Extract the (X, Y) coordinate from the center of the cell holding the provided text.  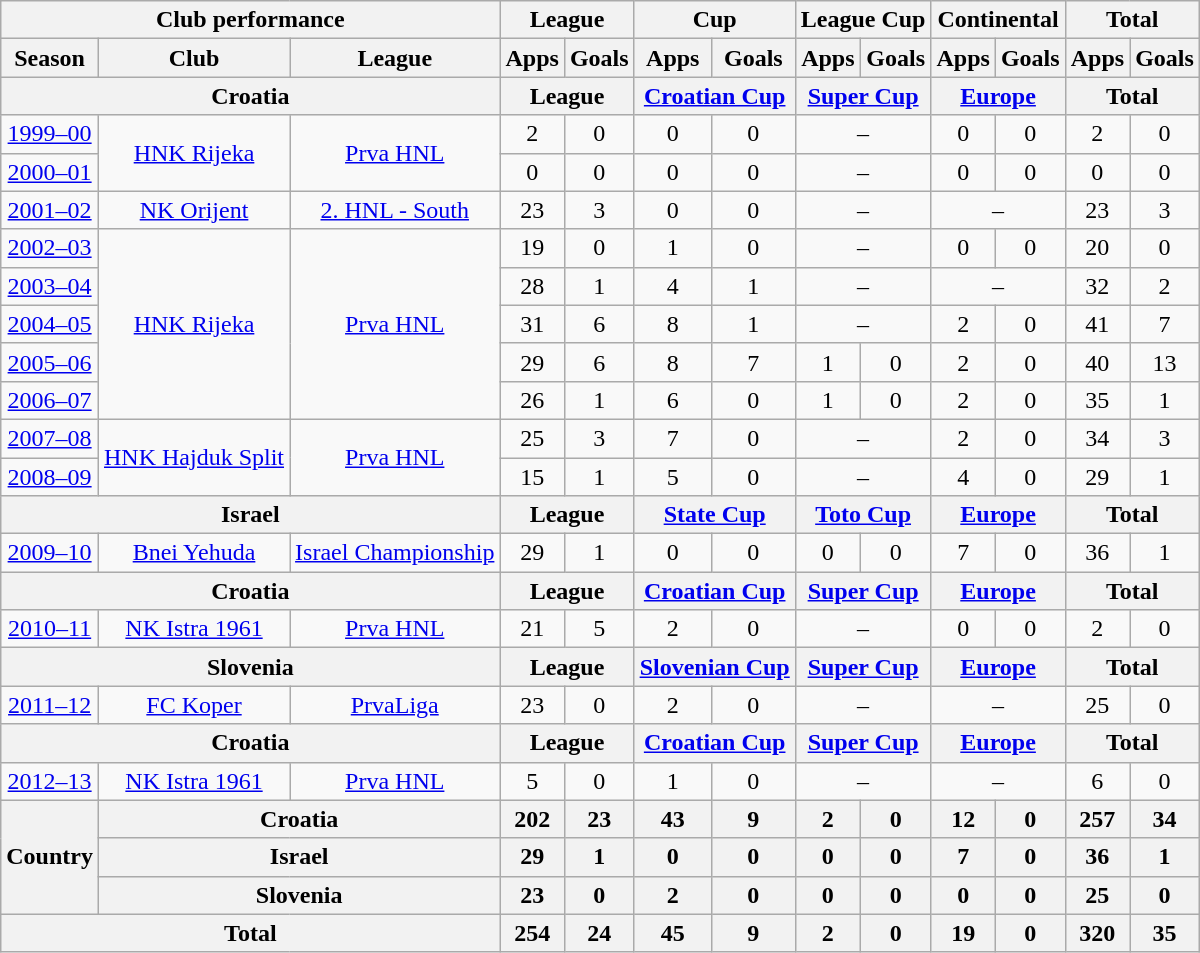
28 (532, 286)
NK Orijent (194, 210)
32 (1097, 286)
State Cup (714, 515)
26 (532, 400)
24 (599, 933)
Season (50, 58)
202 (532, 819)
12 (963, 819)
15 (532, 477)
257 (1097, 819)
HNK Hajduk Split (194, 457)
Slovenian Cup (714, 667)
2011–12 (50, 705)
Israel Championship (395, 553)
43 (672, 819)
1999–00 (50, 134)
2000–01 (50, 172)
20 (1097, 248)
Cup (714, 20)
13 (1165, 362)
2002–03 (50, 248)
2003–04 (50, 286)
League Cup (863, 20)
Country (50, 857)
2009–10 (50, 553)
Club (194, 58)
2010–11 (50, 629)
Toto Cup (863, 515)
320 (1097, 933)
21 (532, 629)
40 (1097, 362)
2005–06 (50, 362)
PrvaLiga (395, 705)
254 (532, 933)
41 (1097, 324)
2008–09 (50, 477)
2012–13 (50, 781)
45 (672, 933)
Club performance (250, 20)
2004–05 (50, 324)
2001–02 (50, 210)
Bnei Yehuda (194, 553)
2006–07 (50, 400)
Continental (998, 20)
31 (532, 324)
2. HNL - South (395, 210)
2007–08 (50, 438)
FC Koper (194, 705)
